Locate the cell with the specified text and output its [x, y] center coordinate. 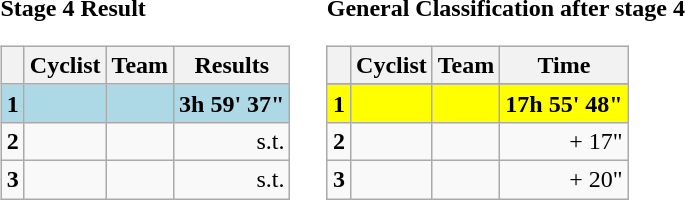
+ 17" [564, 141]
+ 20" [564, 179]
Results [232, 65]
3h 59' 37" [232, 103]
17h 55' 48" [564, 103]
Time [564, 65]
